Identify which cell holds the provided text, then report its [X, Y] central coordinate. 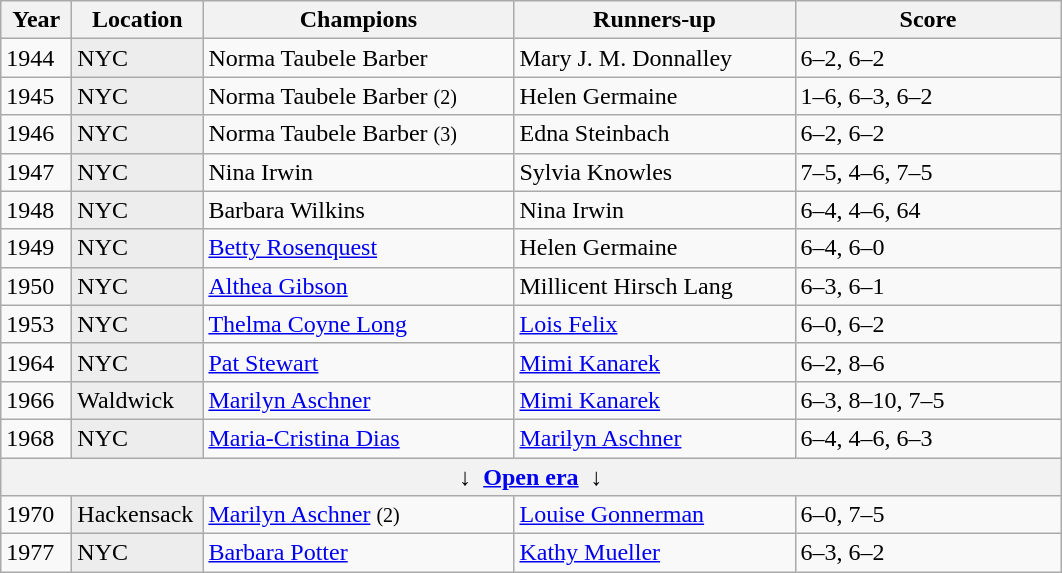
1970 [36, 515]
1950 [36, 286]
Kathy Mueller [654, 553]
Lois Felix [654, 324]
1944 [36, 58]
6–0, 6–2 [928, 324]
1946 [36, 134]
6–3, 6–2 [928, 553]
Louise Gonnerman [654, 515]
1966 [36, 400]
↓ Open era ↓ [531, 477]
Location [138, 20]
Sylvia Knowles [654, 172]
6–0, 7–5 [928, 515]
1948 [36, 210]
1949 [36, 248]
Millicent Hirsch Lang [654, 286]
1968 [36, 438]
Norma Taubele Barber (3) [358, 134]
Thelma Coyne Long [358, 324]
1964 [36, 362]
Runners-up [654, 20]
6–4, 6–0 [928, 248]
Norma Taubele Barber [358, 58]
Barbara Potter [358, 553]
6–3, 8–10, 7–5 [928, 400]
1953 [36, 324]
Score [928, 20]
Waldwick [138, 400]
Betty Rosenquest [358, 248]
6–3, 6–1 [928, 286]
1945 [36, 96]
Althea Gibson [358, 286]
1947 [36, 172]
1977 [36, 553]
Norma Taubele Barber (2) [358, 96]
Mary J. M. Donnalley [654, 58]
7–5, 4–6, 7–5 [928, 172]
Edna Steinbach [654, 134]
Maria-Cristina Dias [358, 438]
Hackensack [138, 515]
Pat Stewart [358, 362]
1–6, 6–3, 6–2 [928, 96]
6–2, 8–6 [928, 362]
Barbara Wilkins [358, 210]
6–4, 4–6, 6–3 [928, 438]
Year [36, 20]
Marilyn Aschner (2) [358, 515]
6–4, 4–6, 64 [928, 210]
Champions [358, 20]
